Detect which cell encompasses the target text, then output its [X, Y] center coordinate. 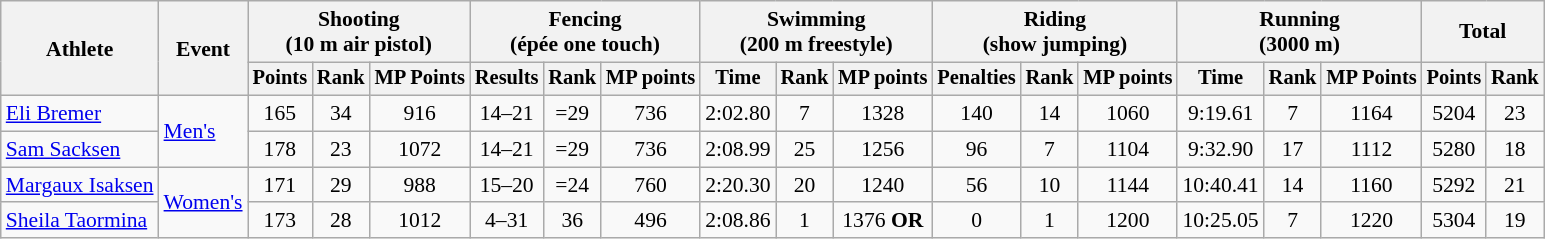
Fencing(épée one touch) [585, 32]
171 [280, 185]
10 [1050, 185]
1328 [882, 114]
140 [976, 114]
34 [341, 114]
10:40.41 [1220, 185]
Penalties [976, 79]
178 [280, 150]
2:20.30 [738, 185]
Sheila Taormina [80, 221]
Margaux Isaksen [80, 185]
5292 [1454, 185]
28 [341, 221]
2:02.80 [738, 114]
Men's [204, 132]
1060 [1128, 114]
19 [1515, 221]
916 [420, 114]
20 [805, 185]
Shooting(10 m air pistol) [359, 32]
4–31 [507, 221]
17 [1293, 150]
29 [341, 185]
1240 [882, 185]
Athlete [80, 48]
1220 [1371, 221]
15–20 [507, 185]
1256 [882, 150]
Women's [204, 202]
18 [1515, 150]
36 [572, 221]
Eli Bremer [80, 114]
1144 [1128, 185]
1160 [1371, 185]
1104 [1128, 150]
165 [280, 114]
Results [507, 79]
496 [650, 221]
Total [1483, 32]
1012 [420, 221]
1376 OR [882, 221]
=24 [572, 185]
1200 [1128, 221]
2:08.86 [738, 221]
25 [805, 150]
10:25.05 [1220, 221]
56 [976, 185]
5204 [1454, 114]
2:08.99 [738, 150]
1112 [1371, 150]
Sam Sacksen [80, 150]
9:19.61 [1220, 114]
760 [650, 185]
Swimming(200 m freestyle) [816, 32]
1164 [1371, 114]
988 [420, 185]
Running(3000 m) [1299, 32]
96 [976, 150]
5304 [1454, 221]
9:32.90 [1220, 150]
Riding(show jumping) [1054, 32]
21 [1515, 185]
Event [204, 48]
5280 [1454, 150]
0 [976, 221]
173 [280, 221]
1072 [420, 150]
